Locate the cell with the specified text and output its [x, y] center coordinate. 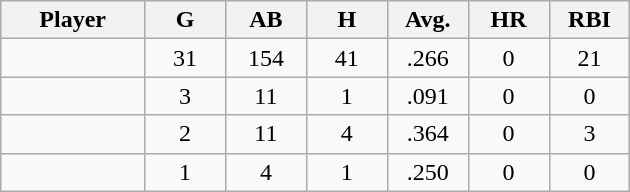
H [346, 20]
31 [186, 58]
.266 [428, 58]
RBI [590, 20]
G [186, 20]
21 [590, 58]
Player [73, 20]
41 [346, 58]
.091 [428, 96]
2 [186, 134]
.250 [428, 172]
154 [266, 58]
HR [508, 20]
Avg. [428, 20]
AB [266, 20]
.364 [428, 134]
